Pinpoint the cell where the given text exists, returning its [X, Y] midpoint coordinate. 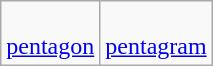
pentagram [156, 34]
pentagon [50, 34]
